Output the [X, Y] coordinate of the center of the cell containing the given text.  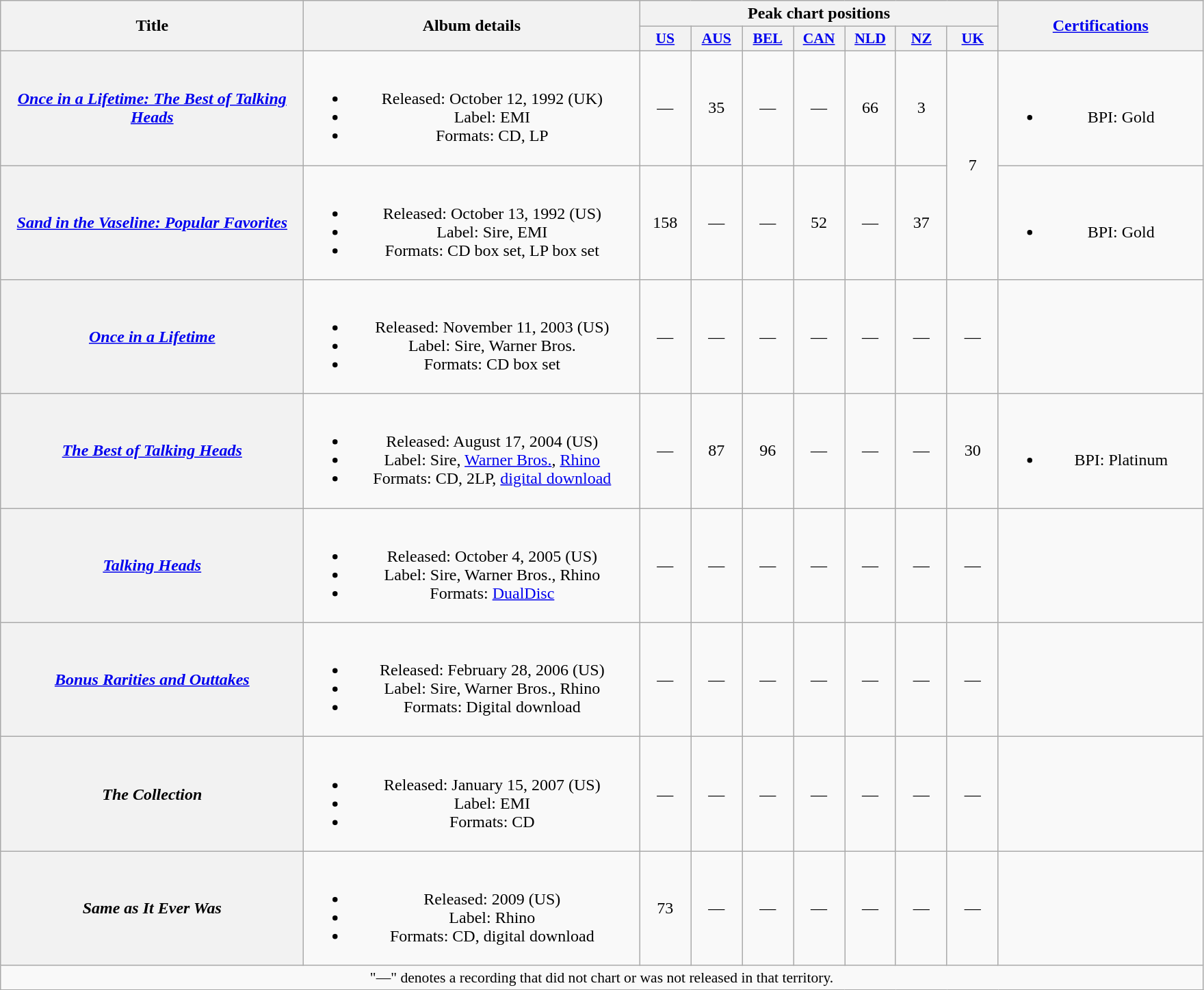
Peak chart positions [819, 14]
96 [768, 452]
UK [973, 39]
Once in a Lifetime [152, 337]
Released: January 15, 2007 (US)Label: EMIFormats: CD [472, 794]
Released: October 12, 1992 (UK)Label: EMIFormats: CD, LP [472, 108]
CAN [820, 39]
Title [152, 26]
Album details [472, 26]
NLD [870, 39]
Released: August 17, 2004 (US)Label: Sire, Warner Bros., RhinoFormats: CD, 2LP, digital download [472, 452]
Bonus Rarities and Outtakes [152, 680]
Released: February 28, 2006 (US)Label: Sire, Warner Bros., RhinoFormats: Digital download [472, 680]
Released: 2009 (US)Label: RhinoFormats: CD, digital download [472, 909]
BEL [768, 39]
3 [921, 108]
Certifications [1100, 26]
US [665, 39]
66 [870, 108]
Released: October 13, 1992 (US)Label: Sire, EMIFormats: CD box set, LP box set [472, 223]
Once in a Lifetime: The Best of Talking Heads [152, 108]
30 [973, 452]
Released: November 11, 2003 (US)Label: Sire, Warner Bros.Formats: CD box set [472, 337]
BPI: Platinum [1100, 452]
Same as It Ever Was [152, 909]
37 [921, 223]
52 [820, 223]
Talking Heads [152, 565]
158 [665, 223]
"—" denotes a recording that did not chart or was not released in that territory. [602, 978]
The Collection [152, 794]
AUS [717, 39]
Sand in the Vaseline: Popular Favorites [152, 223]
73 [665, 909]
87 [717, 452]
NZ [921, 39]
7 [973, 165]
Released: October 4, 2005 (US)Label: Sire, Warner Bros., RhinoFormats: DualDisc [472, 565]
35 [717, 108]
The Best of Talking Heads [152, 452]
